Return [X, Y] of the center of cell containing provided text 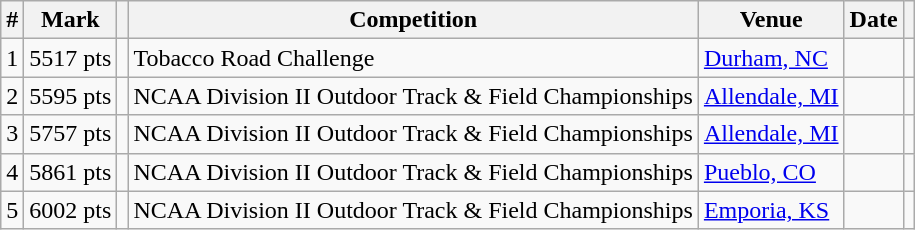
6002 pts [70, 210]
Tobacco Road Challenge [413, 58]
# [12, 20]
5595 pts [70, 96]
5861 pts [70, 172]
3 [12, 134]
5 [12, 210]
1 [12, 58]
Emporia, KS [771, 210]
Competition [413, 20]
Venue [771, 20]
Pueblo, CO [771, 172]
5517 pts [70, 58]
Durham, NC [771, 58]
4 [12, 172]
Date [874, 20]
5757 pts [70, 134]
Mark [70, 20]
2 [12, 96]
